Find where the given text appears and provide that cell's center as (X, Y) coordinate. 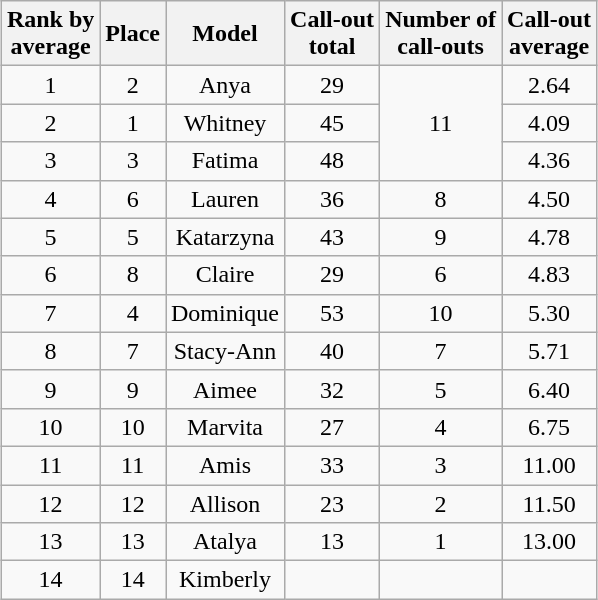
Marvita (226, 427)
4.50 (550, 199)
Aimee (226, 389)
33 (332, 465)
5.71 (550, 351)
Dominique (226, 313)
Call-outtotal (332, 34)
23 (332, 503)
27 (332, 427)
Amis (226, 465)
45 (332, 123)
Atalya (226, 542)
4.78 (550, 237)
Model (226, 34)
48 (332, 161)
Anya (226, 85)
4.09 (550, 123)
6.75 (550, 427)
4.83 (550, 275)
Place (133, 34)
Call-outaverage (550, 34)
Fatima (226, 161)
4.36 (550, 161)
53 (332, 313)
Lauren (226, 199)
40 (332, 351)
Allison (226, 503)
Whitney (226, 123)
Katarzyna (226, 237)
11.00 (550, 465)
6.40 (550, 389)
Stacy-Ann (226, 351)
11.50 (550, 503)
2.64 (550, 85)
13.00 (550, 542)
Number ofcall-outs (441, 34)
Kimberly (226, 580)
Rank byaverage (50, 34)
36 (332, 199)
43 (332, 237)
Claire (226, 275)
5.30 (550, 313)
32 (332, 389)
